Capture the cell that displays the provided text and extract its (x, y) central coordinate. 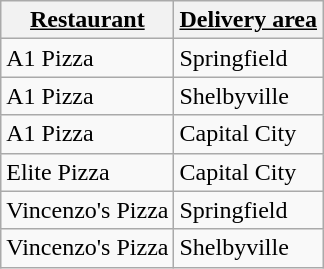
Elite Pizza (88, 172)
Restaurant (88, 20)
Delivery area (248, 20)
